Return the (x, y) coordinate for the center point of the cell that contains the specified text.  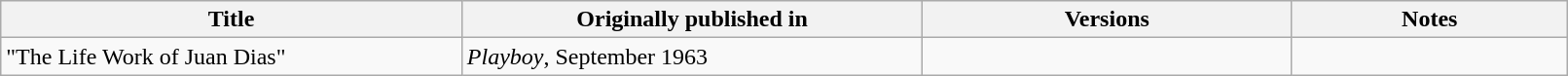
Versions (1108, 19)
Notes (1430, 19)
Originally published in (692, 19)
Playboy, September 1963 (692, 57)
"The Life Work of Juan Dias" (232, 57)
Title (232, 19)
